For the text-containing cell, return its midpoint in (x, y) coordinate format. 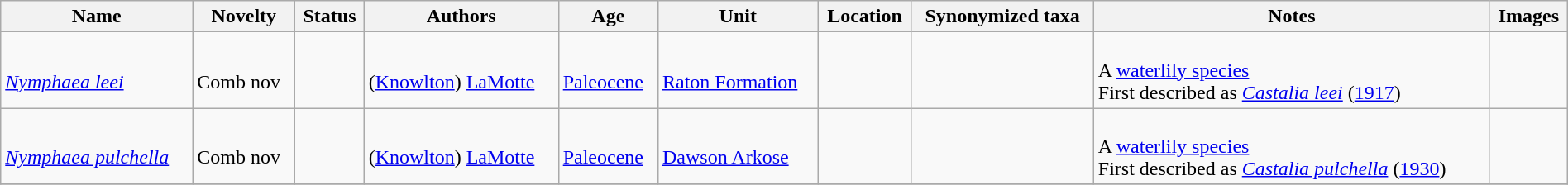
Authors (461, 17)
Nymphaea pulchella (97, 146)
A waterlily species First described as Castalia pulchella (1930) (1292, 146)
Raton Formation (738, 70)
Notes (1292, 17)
Novelty (244, 17)
Nymphaea leei (97, 70)
Synonymized taxa (1002, 17)
Dawson Arkose (738, 146)
Location (865, 17)
Images (1528, 17)
Unit (738, 17)
Age (608, 17)
A waterlily species First described as Castalia leei (1917) (1292, 70)
Status (329, 17)
Name (97, 17)
